Locate the cell with the specified text and output its (x, y) center coordinate. 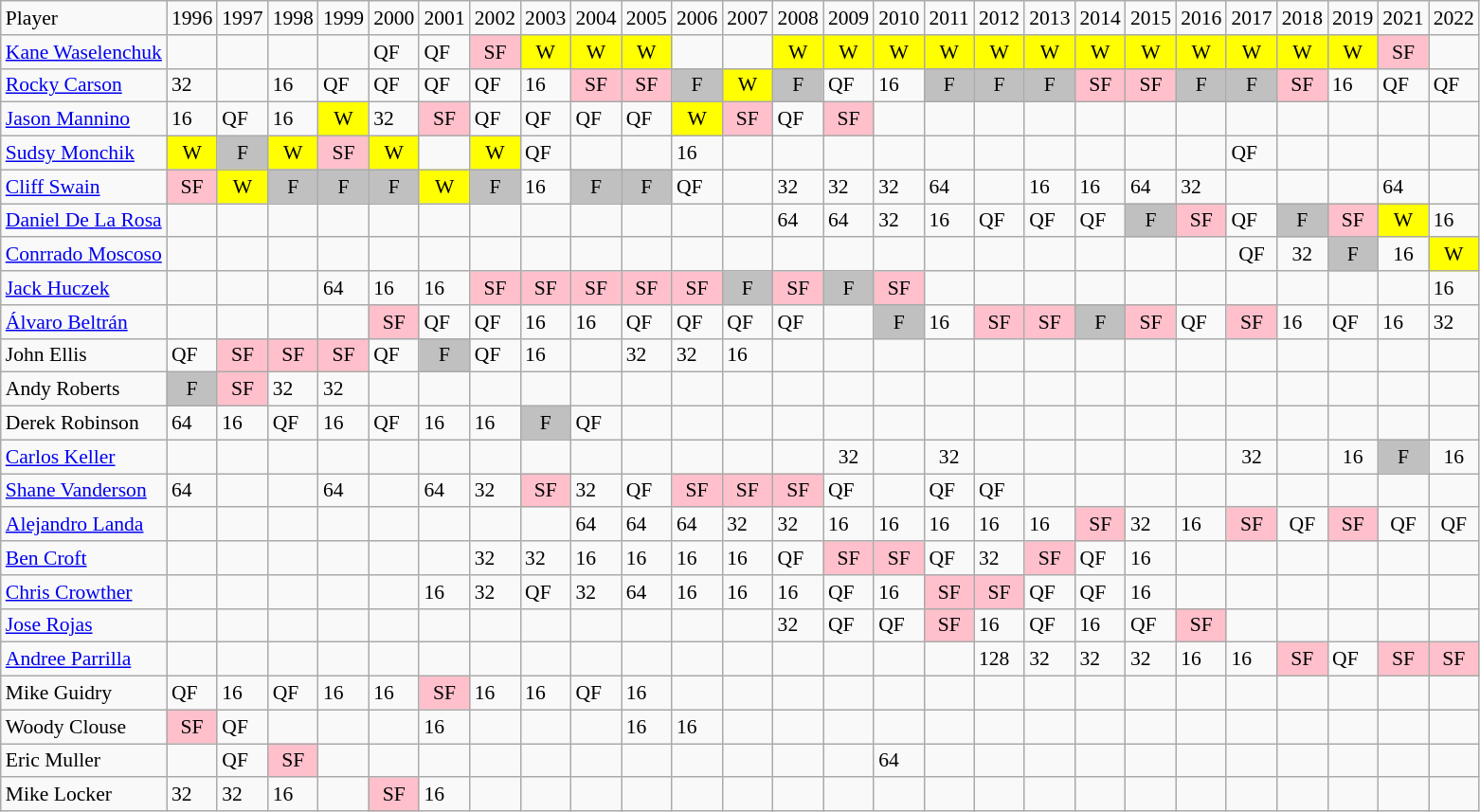
Sudsy Monchik (83, 153)
2022 (1453, 18)
Mike Guidry (83, 694)
Derek Robinson (83, 424)
Álvaro Beltrán (83, 322)
Alejandro Landa (83, 525)
Chris Crowther (83, 592)
2016 (1201, 18)
Andree Parrilla (83, 659)
128 (999, 659)
2005 (646, 18)
2018 (1302, 18)
Carlos Keller (83, 457)
1997 (243, 18)
Jack Huczek (83, 288)
Eric Muller (83, 761)
Daniel De La Rosa (83, 221)
Player (83, 18)
2021 (1402, 18)
2007 (747, 18)
2001 (443, 18)
Ben Croft (83, 558)
Rocky Carson (83, 85)
2013 (1050, 18)
Woody Clouse (83, 727)
2017 (1251, 18)
2010 (898, 18)
Andy Roberts (83, 389)
2015 (1150, 18)
2019 (1353, 18)
2014 (1101, 18)
John Ellis (83, 355)
2012 (999, 18)
2003 (546, 18)
Mike Locker (83, 795)
Shane Vanderson (83, 491)
Jason Mannino (83, 119)
2000 (394, 18)
2009 (849, 18)
Kane Waselenchuk (83, 52)
2011 (948, 18)
1998 (294, 18)
1996 (191, 18)
2002 (495, 18)
Cliff Swain (83, 187)
2008 (798, 18)
Jose Rojas (83, 625)
1999 (343, 18)
2006 (697, 18)
2004 (595, 18)
Conrrado Moscoso (83, 255)
